Pinpoint the cell where the given text exists, returning its (x, y) midpoint coordinate. 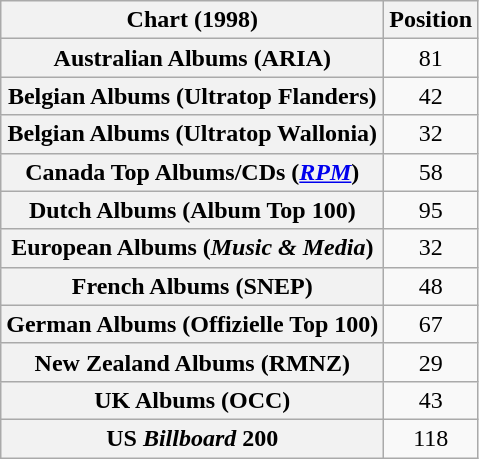
81 (431, 58)
European Albums (Music & Media) (192, 248)
42 (431, 96)
Australian Albums (ARIA) (192, 58)
Position (431, 20)
Chart (1998) (192, 20)
Belgian Albums (Ultratop Wallonia) (192, 134)
Canada Top Albums/CDs (RPM) (192, 172)
French Albums (SNEP) (192, 286)
UK Albums (OCC) (192, 400)
58 (431, 172)
48 (431, 286)
US Billboard 200 (192, 438)
Belgian Albums (Ultratop Flanders) (192, 96)
29 (431, 362)
Dutch Albums (Album Top 100) (192, 210)
67 (431, 324)
New Zealand Albums (RMNZ) (192, 362)
95 (431, 210)
118 (431, 438)
43 (431, 400)
German Albums (Offizielle Top 100) (192, 324)
